Identify which cell holds the provided text, then report its (X, Y) central coordinate. 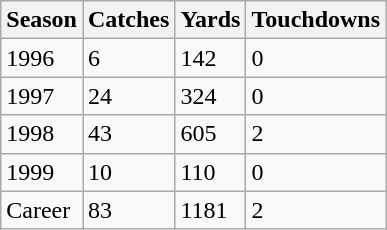
Career (42, 210)
Yards (210, 20)
324 (210, 96)
1181 (210, 210)
1999 (42, 172)
10 (128, 172)
142 (210, 58)
1998 (42, 134)
110 (210, 172)
Season (42, 20)
6 (128, 58)
Touchdowns (316, 20)
83 (128, 210)
1996 (42, 58)
24 (128, 96)
Catches (128, 20)
1997 (42, 96)
43 (128, 134)
605 (210, 134)
